Output the (x, y) coordinate of the center of the cell containing the given text.  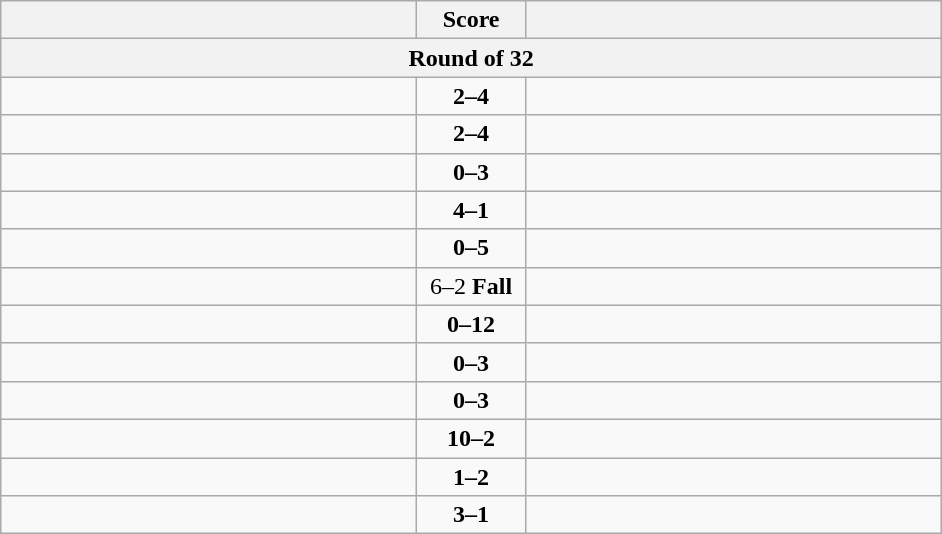
0–5 (472, 248)
6–2 Fall (472, 286)
10–2 (472, 438)
3–1 (472, 515)
Round of 32 (472, 58)
Score (472, 20)
0–12 (472, 324)
4–1 (472, 210)
1–2 (472, 477)
